Scan for the cell matching the given text and deliver its [x, y] coordinate at center. 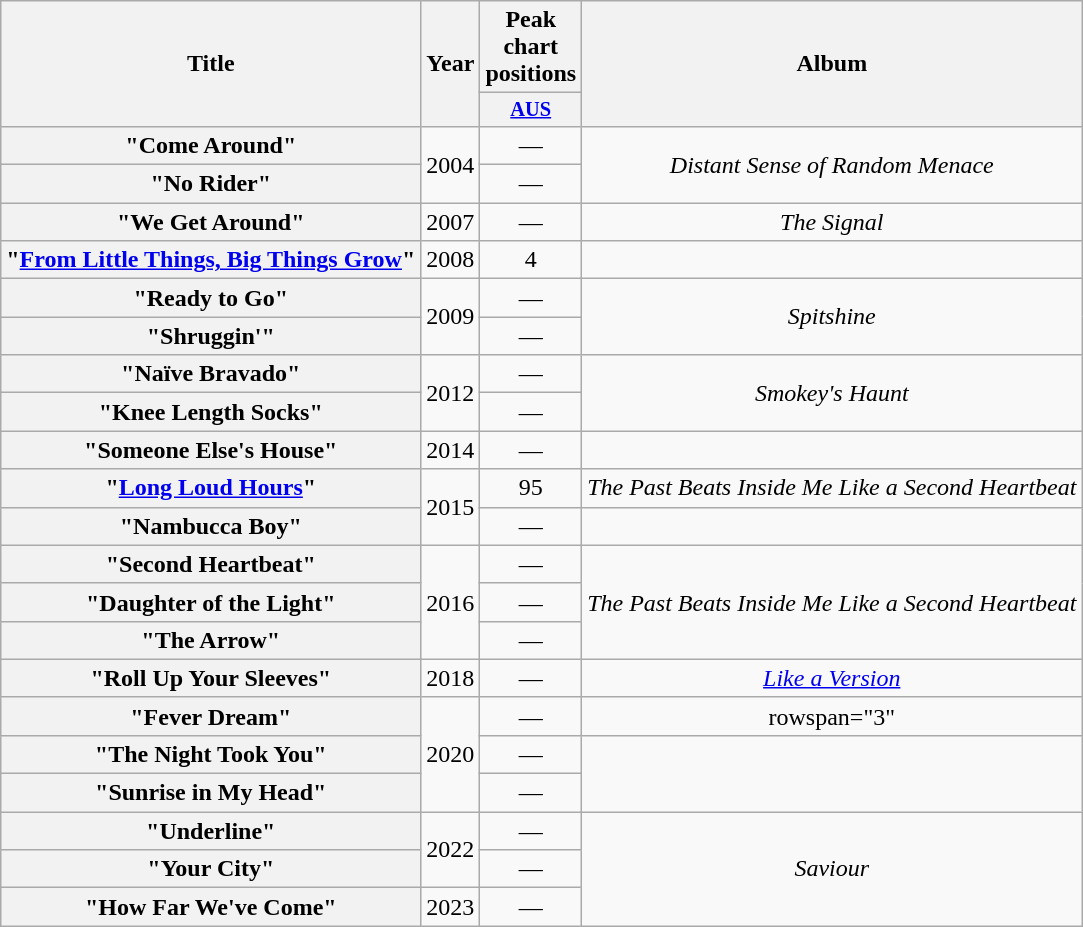
"No Rider" [211, 184]
"Shruggin'" [211, 336]
Peak chart positions [531, 47]
2015 [450, 507]
2023 [450, 907]
95 [531, 488]
"Roll Up Your Sleeves" [211, 678]
Like a Version [832, 678]
2022 [450, 850]
2016 [450, 602]
Spitshine [832, 317]
2020 [450, 754]
"Daughter of the Light" [211, 602]
2014 [450, 450]
Saviour [832, 869]
"Sunrise in My Head" [211, 793]
Album [832, 64]
2018 [450, 678]
2007 [450, 222]
"Ready to Go" [211, 298]
2008 [450, 260]
2009 [450, 317]
"Naïve Bravado" [211, 374]
"How Far We've Come" [211, 907]
"We Get Around" [211, 222]
Year [450, 64]
"Your City" [211, 869]
2004 [450, 164]
AUS [531, 110]
rowspan="3" [832, 716]
"From Little Things, Big Things Grow" [211, 260]
"Second Heartbeat" [211, 564]
"Long Loud Hours" [211, 488]
Distant Sense of Random Menace [832, 164]
2012 [450, 393]
"Someone Else's House" [211, 450]
"Fever Dream" [211, 716]
"Knee Length Socks" [211, 412]
"Nambucca Boy" [211, 526]
The Signal [832, 222]
4 [531, 260]
Smokey's Haunt [832, 393]
"Come Around" [211, 145]
Title [211, 64]
"Underline" [211, 831]
"The Night Took You" [211, 754]
"The Arrow" [211, 640]
